Output the [x, y] coordinate of the center of the cell containing the given text.  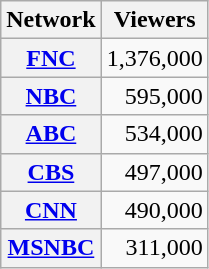
311,000 [154, 248]
CBS [51, 172]
1,376,000 [154, 58]
ABC [51, 134]
Network [51, 20]
534,000 [154, 134]
CNN [51, 210]
497,000 [154, 172]
NBC [51, 96]
595,000 [154, 96]
FNC [51, 58]
MSNBC [51, 248]
490,000 [154, 210]
Viewers [154, 20]
